Capture the cell that displays the provided text and extract its (X, Y) central coordinate. 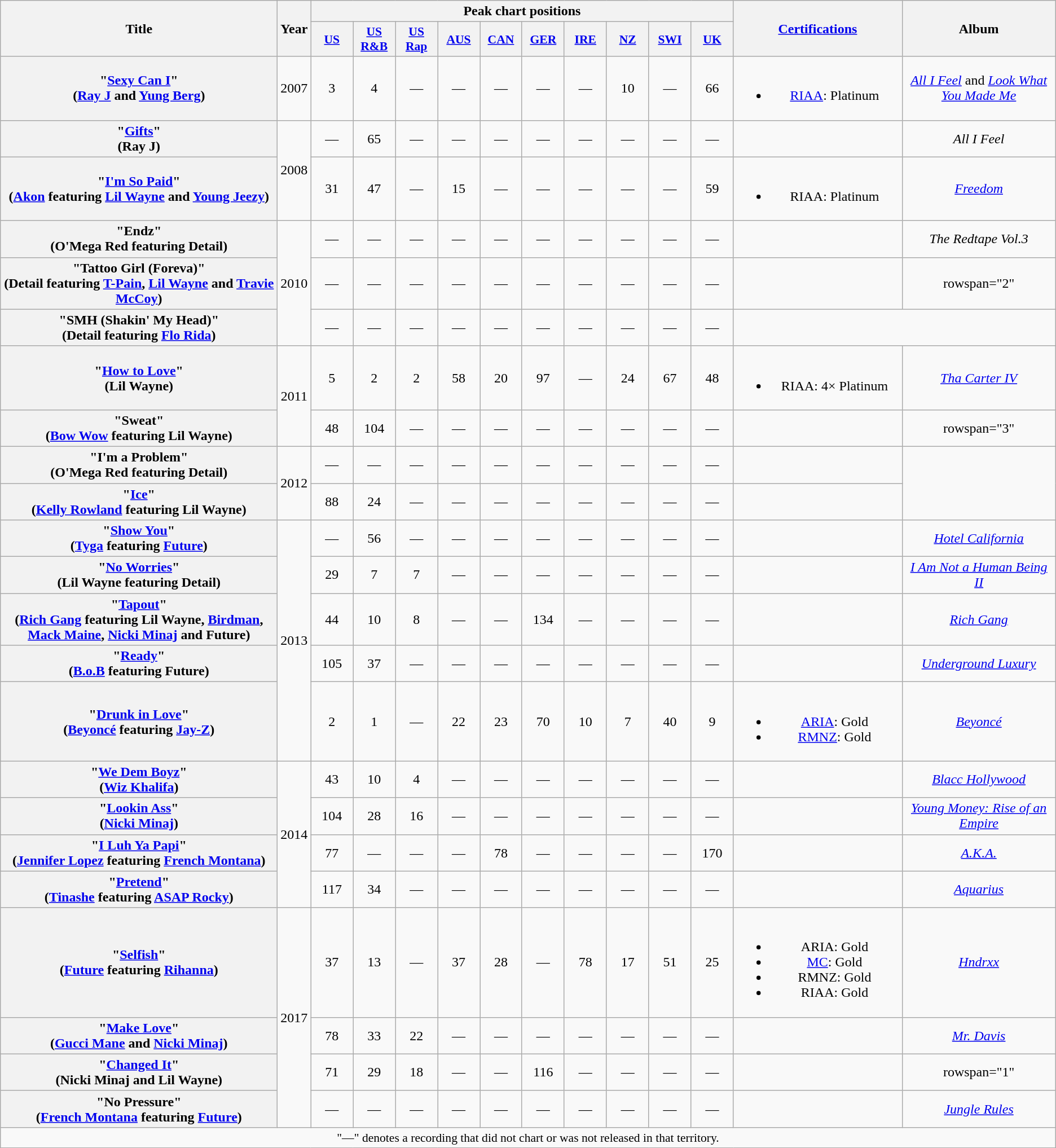
20 (501, 378)
"Gifts"(Ray J) (139, 139)
UK (712, 39)
2010 (294, 283)
"I'm a Problem"(O'Mega Red featuring Detail) (139, 465)
2014 (294, 834)
"Lookin Ass"(Nicki Minaj) (139, 816)
All I Feel and Look What You Made Me (979, 88)
Title (139, 28)
44 (332, 619)
"Changed It"(Nicki Minaj and Lil Wayne) (139, 1072)
"—" denotes a recording that did not chart or was not released in that territory. (528, 1137)
51 (670, 962)
"Ice"(Kelly Rowland featuring Lil Wayne) (139, 501)
2011 (294, 396)
17 (627, 962)
"Selfish"(Future featuring Rihanna) (139, 962)
15 (459, 188)
97 (543, 378)
"I Luh Ya Papi"(Jennifer Lopez featuring French Montana) (139, 853)
134 (543, 619)
71 (332, 1072)
117 (332, 889)
"Show You"(Tyga featuring Future) (139, 538)
Hndrxx (979, 962)
88 (332, 501)
Certifications (818, 28)
I Am Not a Human Being II (979, 575)
CAN (501, 39)
rowspan="3" (979, 428)
"We Dem Boyz"(Wiz Khalifa) (139, 780)
"No Worries"(Lil Wayne featuring Detail) (139, 575)
66 (712, 88)
IRE (586, 39)
2008 (294, 170)
1 (375, 722)
47 (375, 188)
"Tattoo Girl (Foreva)"(Detail featuring T-Pain, Lil Wayne and Travie McCoy) (139, 283)
Aquarius (979, 889)
34 (375, 889)
US R&B (375, 39)
Freedom (979, 188)
2017 (294, 1018)
25 (712, 962)
56 (375, 538)
2013 (294, 641)
Hotel California (979, 538)
"Sweat"(Bow Wow featuring Lil Wayne) (139, 428)
Young Money: Rise of an Empire (979, 816)
16 (416, 816)
Underground Luxury (979, 663)
170 (712, 853)
US (332, 39)
Jungle Rules (979, 1109)
rowspan="2" (979, 283)
67 (670, 378)
Peak chart positions (522, 11)
GER (543, 39)
23 (501, 722)
Rich Gang (979, 619)
43 (332, 780)
Tha Carter IV (979, 378)
SWI (670, 39)
105 (332, 663)
"Tapout"(Rich Gang featuring Lil Wayne, Birdman, Mack Maine, Nicki Minaj and Future) (139, 619)
US Rap (416, 39)
"How to Love"(Lil Wayne) (139, 378)
AUS (459, 39)
"No Pressure"(French Montana featuring Future) (139, 1109)
Blacc Hollywood (979, 780)
2012 (294, 483)
65 (375, 139)
Mr. Davis (979, 1036)
9 (712, 722)
"Drunk in Love"(Beyoncé featuring Jay-Z) (139, 722)
116 (543, 1072)
"Pretend"(Tinashe featuring ASAP Rocky) (139, 889)
"Ready"(B.o.B featuring Future) (139, 663)
"I'm So Paid"(Akon featuring Lil Wayne and Young Jeezy) (139, 188)
59 (712, 188)
70 (543, 722)
"Sexy Can I"(Ray J and Yung Berg) (139, 88)
40 (670, 722)
Beyoncé (979, 722)
A.K.A. (979, 853)
Year (294, 28)
rowspan="1" (979, 1072)
The Redtape Vol.3 (979, 239)
ARIA: GoldRMNZ: Gold (818, 722)
All I Feel (979, 139)
"SMH (Shakin' My Head)"(Detail featuring Flo Rida) (139, 327)
31 (332, 188)
5 (332, 378)
18 (416, 1072)
2007 (294, 88)
33 (375, 1036)
"Endz"(O'Mega Red featuring Detail) (139, 239)
"Make Love"(Gucci Mane and Nicki Minaj) (139, 1036)
ARIA: GoldMC: GoldRMNZ: GoldRIAA: Gold (818, 962)
Album (979, 28)
8 (416, 619)
13 (375, 962)
3 (332, 88)
77 (332, 853)
RIAA: 4× Platinum (818, 378)
58 (459, 378)
NZ (627, 39)
